Detect which cell encompasses the target text, then output its [X, Y] center coordinate. 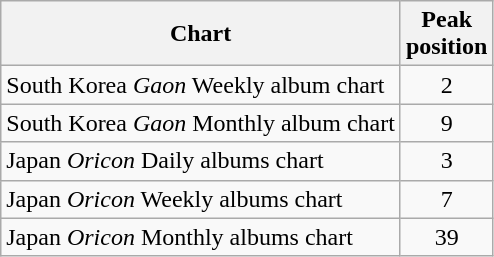
Japan Oricon Weekly albums chart [201, 199]
Japan Oricon Daily albums chart [201, 161]
Japan Oricon Monthly albums chart [201, 237]
Peakposition [446, 34]
9 [446, 123]
Chart [201, 34]
South Korea Gaon Monthly album chart [201, 123]
South Korea Gaon Weekly album chart [201, 85]
39 [446, 237]
7 [446, 199]
3 [446, 161]
2 [446, 85]
